Output the (X, Y) coordinate of the center of the cell containing the given text.  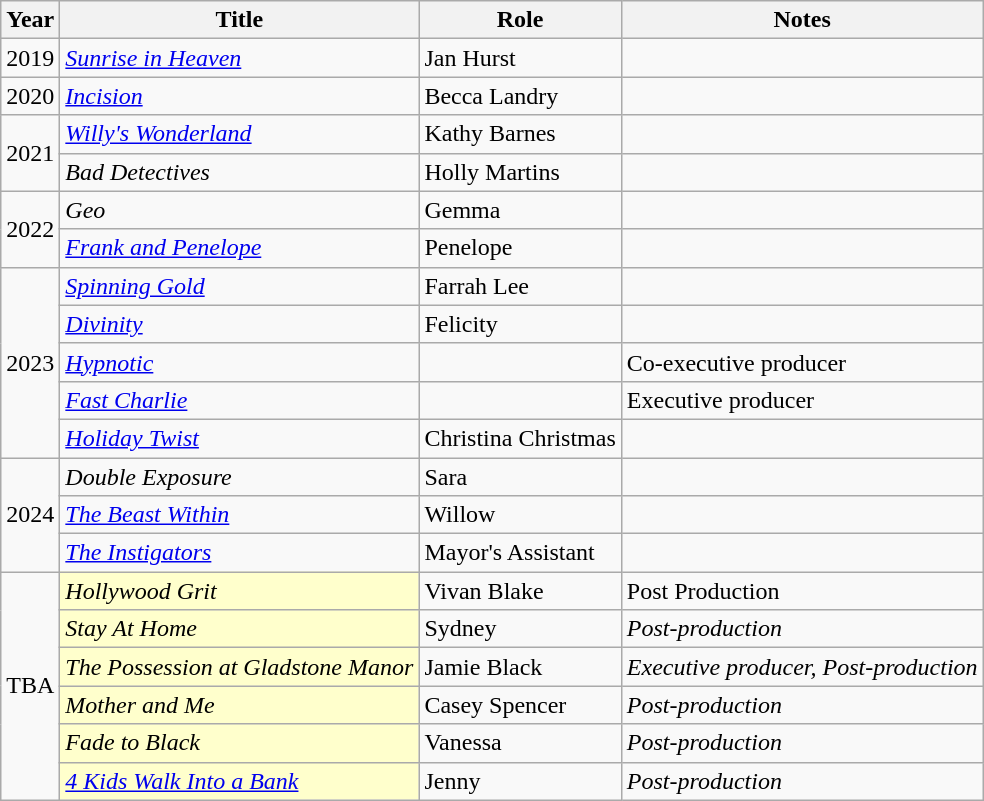
Geo (240, 210)
The Instigators (240, 553)
Fade to Black (240, 743)
Willow (520, 515)
Executive producer, Post-production (802, 667)
Kathy Barnes (520, 134)
TBA (30, 686)
2024 (30, 515)
Casey Spencer (520, 705)
Double Exposure (240, 477)
Hollywood Grit (240, 591)
4 Kids Walk Into a Bank (240, 781)
Role (520, 20)
Christina Christmas (520, 438)
Sara (520, 477)
Title (240, 20)
Stay At Home (240, 629)
Executive producer (802, 400)
Incision (240, 96)
2019 (30, 58)
Divinity (240, 324)
Bad Detectives (240, 172)
Jenny (520, 781)
Co-executive producer (802, 362)
Willy's Wonderland (240, 134)
Spinning Gold (240, 286)
Year (30, 20)
Jan Hurst (520, 58)
Sunrise in Heaven (240, 58)
2021 (30, 153)
Hypnotic (240, 362)
Penelope (520, 248)
Vanessa (520, 743)
Post Production (802, 591)
Jamie Black (520, 667)
Becca Landry (520, 96)
Notes (802, 20)
Holiday Twist (240, 438)
Mayor's Assistant (520, 553)
Mother and Me (240, 705)
Fast Charlie (240, 400)
The Beast Within (240, 515)
2023 (30, 362)
Sydney (520, 629)
Felicity (520, 324)
Frank and Penelope (240, 248)
Gemma (520, 210)
The Possession at Gladstone Manor (240, 667)
2022 (30, 229)
Vivan Blake (520, 591)
Holly Martins (520, 172)
2020 (30, 96)
Farrah Lee (520, 286)
